Return the (x, y) coordinate for the center point of the cell that contains the specified text.  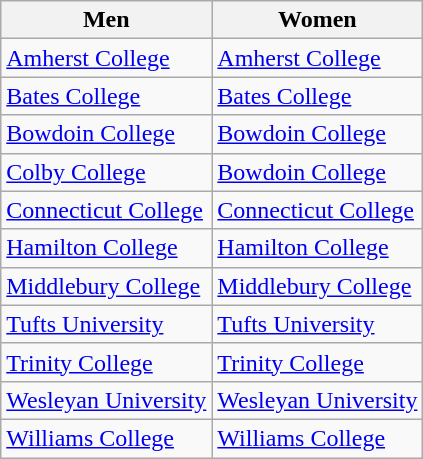
Women (318, 20)
Colby College (106, 172)
Men (106, 20)
